Search for the cell housing the specified text and yield its [x, y] center coordinate. 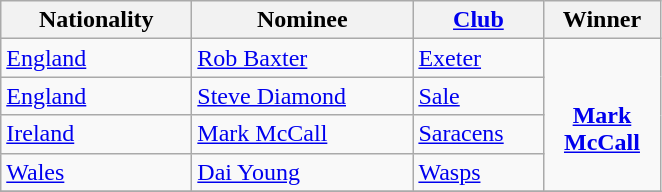
Steve Diamond [302, 96]
Winner [602, 20]
Sale [478, 96]
Exeter [478, 58]
Club [478, 20]
Wales [96, 172]
Dai Young [302, 172]
Ireland [96, 134]
Wasps [478, 172]
Nationality [96, 20]
Saracens [478, 134]
Nominee [302, 20]
Rob Baxter [302, 58]
